Return the [X, Y] coordinate for the center point of the cell that contains the specified text.  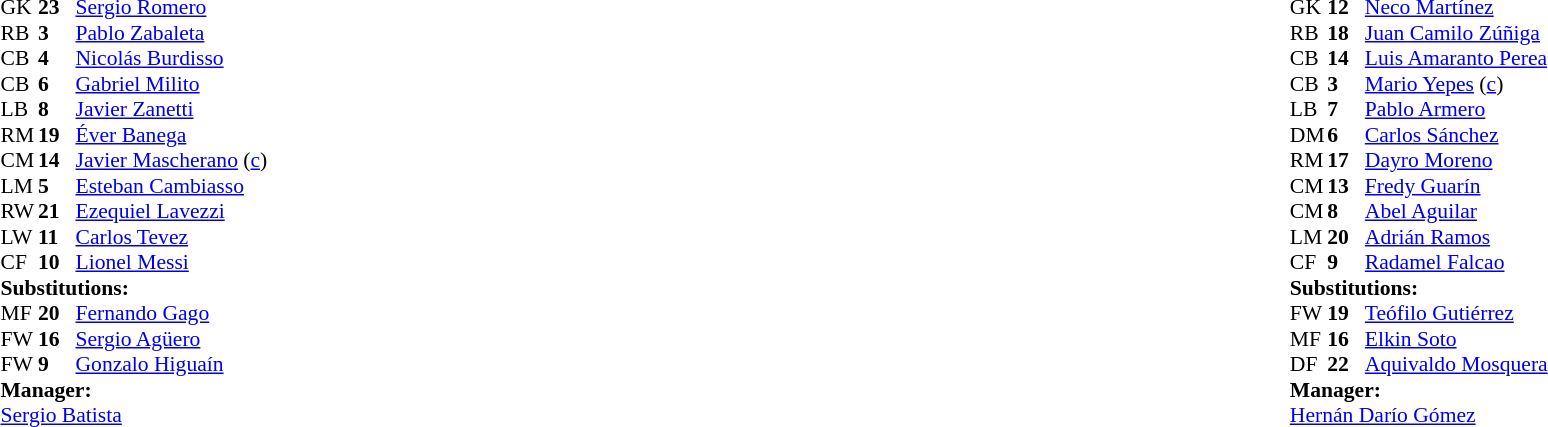
13 [1346, 186]
Esteban Cambiasso [172, 186]
Fredy Guarín [1456, 186]
Aquivaldo Mosquera [1456, 365]
Radamel Falcao [1456, 263]
Teófilo Gutiérrez [1456, 313]
LW [19, 237]
DF [1309, 365]
10 [57, 263]
Javier Mascherano (c) [172, 161]
RW [19, 211]
Nicolás Burdisso [172, 59]
Sergio Agüero [172, 339]
Mario Yepes (c) [1456, 84]
22 [1346, 365]
Lionel Messi [172, 263]
Luis Amaranto Perea [1456, 59]
Gonzalo Higuaín [172, 365]
Pablo Zabaleta [172, 33]
Juan Camilo Zúñiga [1456, 33]
Éver Banega [172, 135]
7 [1346, 109]
Javier Zanetti [172, 109]
Abel Aguilar [1456, 211]
11 [57, 237]
18 [1346, 33]
17 [1346, 161]
Carlos Tevez [172, 237]
DM [1309, 135]
4 [57, 59]
Pablo Armero [1456, 109]
Carlos Sánchez [1456, 135]
21 [57, 211]
Gabriel Milito [172, 84]
Elkin Soto [1456, 339]
Ezequiel Lavezzi [172, 211]
Fernando Gago [172, 313]
Dayro Moreno [1456, 161]
Adrián Ramos [1456, 237]
5 [57, 186]
